For the text-containing cell, return its midpoint in [x, y] coordinate format. 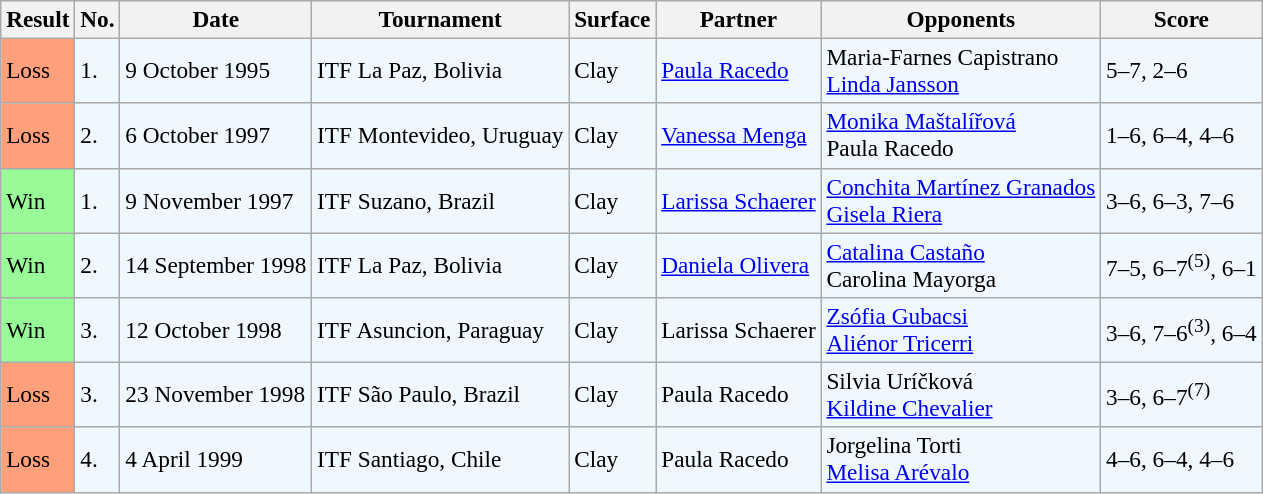
3–6, 7–6(3), 6–4 [1182, 330]
14 September 1998 [216, 264]
No. [98, 19]
Vanessa Menga [738, 136]
12 October 1998 [216, 330]
4–6, 6–4, 4–6 [1182, 460]
Jorgelina Torti Melisa Arévalo [961, 460]
Opponents [961, 19]
Tournament [440, 19]
ITF Asuncion, Paraguay [440, 330]
Daniela Olivera [738, 264]
Score [1182, 19]
Date [216, 19]
Result [38, 19]
Silvia Uríčková Kildine Chevalier [961, 394]
3–6, 6–3, 7–6 [1182, 200]
ITF Suzano, Brazil [440, 200]
9 October 1995 [216, 70]
Conchita Martínez Granados Gisela Riera [961, 200]
Monika Maštalířová Paula Racedo [961, 136]
4. [98, 460]
Partner [738, 19]
Zsófia Gubacsi Aliénor Tricerri [961, 330]
7–5, 6–7(5), 6–1 [1182, 264]
Surface [612, 19]
1–6, 6–4, 4–6 [1182, 136]
ITF Montevideo, Uruguay [440, 136]
ITF Santiago, Chile [440, 460]
Maria-Farnes Capistrano Linda Jansson [961, 70]
23 November 1998 [216, 394]
6 October 1997 [216, 136]
ITF São Paulo, Brazil [440, 394]
Catalina Castaño Carolina Mayorga [961, 264]
4 April 1999 [216, 460]
3–6, 6–7(7) [1182, 394]
5–7, 2–6 [1182, 70]
9 November 1997 [216, 200]
